Provide the (x, y) coordinate of the cell's center where the given text is located.  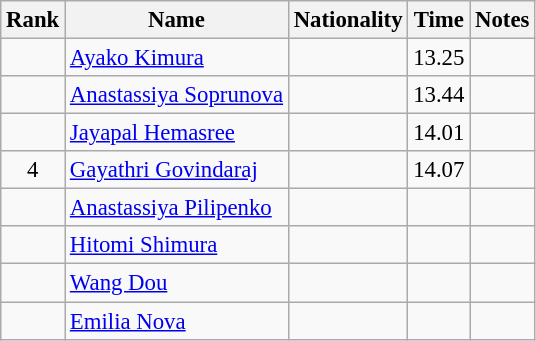
Emilia Nova (177, 321)
14.01 (439, 133)
Anastassiya Pilipenko (177, 208)
Hitomi Shimura (177, 245)
Ayako Kimura (177, 58)
13.25 (439, 58)
4 (33, 170)
Anastassiya Soprunova (177, 95)
Jayapal Hemasree (177, 133)
Wang Dou (177, 283)
Name (177, 20)
Time (439, 20)
Notes (502, 20)
14.07 (439, 170)
13.44 (439, 95)
Nationality (348, 20)
Gayathri Govindaraj (177, 170)
Rank (33, 20)
